Pinpoint the cell where the given text exists, returning its [X, Y] midpoint coordinate. 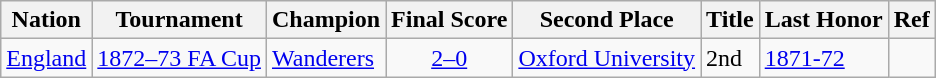
Second Place [607, 20]
Nation [46, 20]
Title [730, 20]
England [46, 58]
Final Score [450, 20]
Champion [326, 20]
Last Honor [824, 20]
Oxford University [607, 58]
2nd [730, 58]
2–0 [450, 58]
1871-72 [824, 58]
Ref [912, 20]
Wanderers [326, 58]
1872–73 FA Cup [180, 58]
Tournament [180, 20]
